Extract the [X, Y] coordinate from the center of the cell holding the provided text.  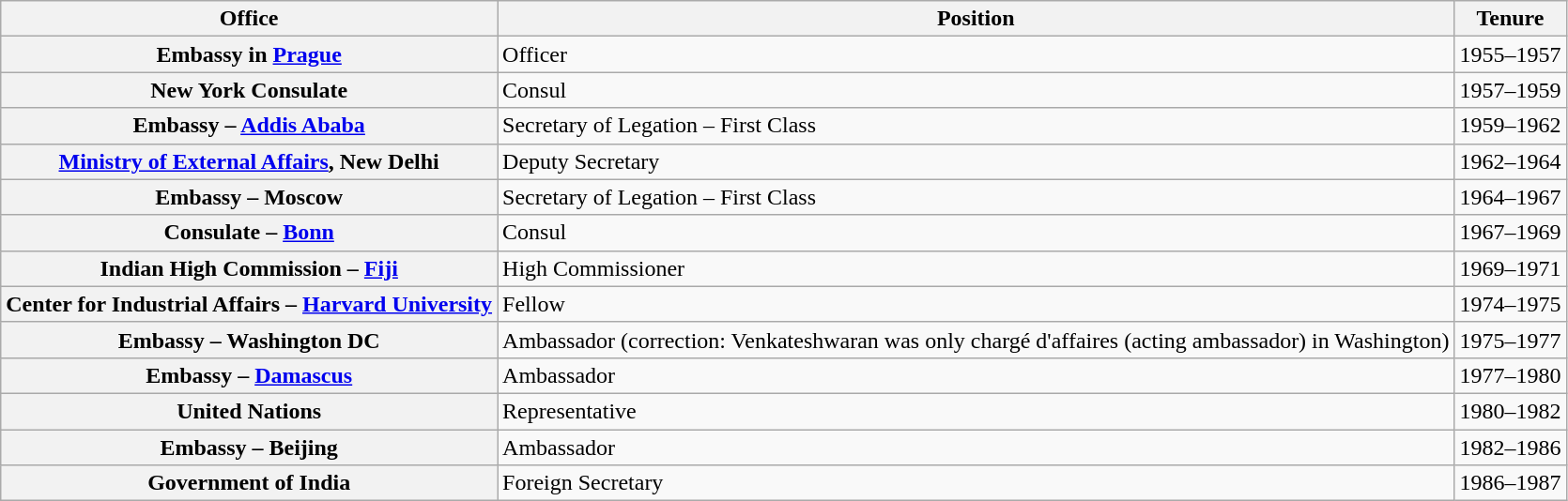
Tenure [1510, 19]
1962–1964 [1510, 161]
Deputy Secretary [976, 161]
1974–1975 [1510, 304]
1977–1980 [1510, 375]
Embassy in Prague [250, 54]
1980–1982 [1510, 411]
Ambassador (correction: Venkateshwaran was only chargé d'affaires (acting ambassador) in Washington) [976, 340]
1967–1969 [1510, 233]
Embassy – Addis Ababa [250, 126]
Embassy – Moscow [250, 197]
Foreign Secretary [976, 483]
Officer [976, 54]
Embassy – Beijing [250, 448]
1982–1986 [1510, 448]
Embassy – Damascus [250, 375]
Representative [976, 411]
1955–1957 [1510, 54]
Position [976, 19]
Embassy – Washington DC [250, 340]
Ministry of External Affairs, New Delhi [250, 161]
1957–1959 [1510, 90]
Fellow [976, 304]
New York Consulate [250, 90]
Center for Industrial Affairs – Harvard University [250, 304]
1959–1962 [1510, 126]
Indian High Commission – Fiji [250, 268]
1969–1971 [1510, 268]
1986–1987 [1510, 483]
Office [250, 19]
1975–1977 [1510, 340]
Consulate – Bonn [250, 233]
High Commissioner [976, 268]
1964–1967 [1510, 197]
Government of India [250, 483]
United Nations [250, 411]
